For the text-containing cell, return its midpoint in [X, Y] coordinate format. 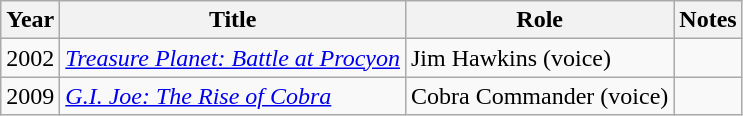
Notes [708, 20]
Treasure Planet: Battle at Procyon [233, 58]
2009 [30, 96]
Jim Hawkins (voice) [539, 58]
Year [30, 20]
Title [233, 20]
Role [539, 20]
Cobra Commander (voice) [539, 96]
2002 [30, 58]
G.I. Joe: The Rise of Cobra [233, 96]
